Find where the given text appears and provide that cell's center as (X, Y) coordinate. 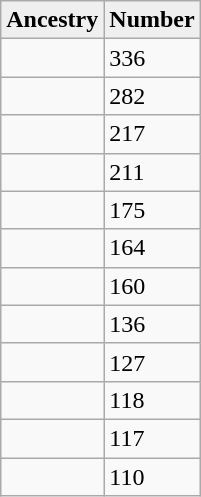
175 (152, 210)
336 (152, 58)
110 (152, 477)
127 (152, 362)
282 (152, 96)
217 (152, 134)
Number (152, 20)
164 (152, 248)
Ancestry (52, 20)
117 (152, 438)
211 (152, 172)
136 (152, 324)
160 (152, 286)
118 (152, 400)
